Provide the [x, y] coordinate of the cell's center where the given text is located.  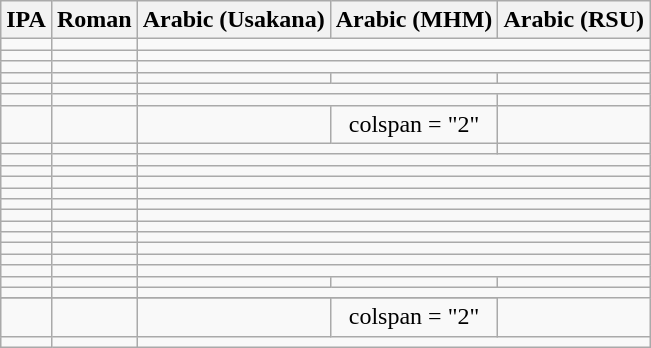
Arabic (Usakana) [234, 20]
IPA [26, 20]
Arabic (RSU) [574, 20]
Arabic (MHM) [414, 20]
Roman [94, 20]
